Detect which cell encompasses the target text, then output its [X, Y] center coordinate. 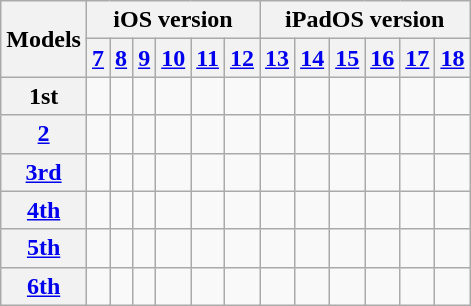
18 [452, 58]
1st [44, 96]
13 [278, 58]
12 [242, 58]
5th [44, 248]
9 [144, 58]
11 [208, 58]
iPadOS version [365, 20]
6th [44, 286]
Models [44, 39]
15 [348, 58]
2 [44, 134]
8 [122, 58]
10 [174, 58]
16 [382, 58]
17 [418, 58]
iOS version [172, 20]
14 [312, 58]
3rd [44, 172]
7 [98, 58]
4th [44, 210]
